Find where the given text appears and provide that cell's center as (X, Y) coordinate. 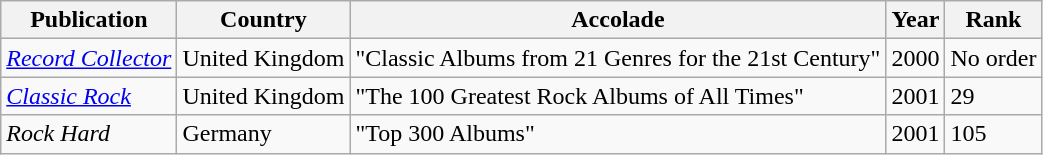
Rank (994, 20)
Publication (89, 20)
Accolade (618, 20)
Year (916, 20)
105 (994, 134)
"Classic Albums from 21 Genres for the 21st Century" (618, 58)
Germany (264, 134)
Rock Hard (89, 134)
Record Collector (89, 58)
Country (264, 20)
29 (994, 96)
Classic Rock (89, 96)
No order (994, 58)
"The 100 Greatest Rock Albums of All Times" (618, 96)
"Top 300 Albums" (618, 134)
2000 (916, 58)
